Identify which cell holds the provided text, then report its (X, Y) central coordinate. 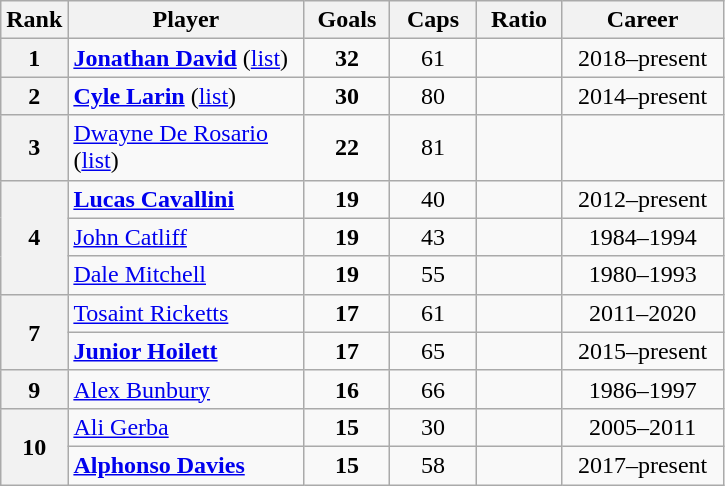
Ali Gerba (186, 427)
Goals (347, 20)
Career (642, 20)
7 (34, 332)
55 (433, 275)
2005–2011 (642, 427)
2012–present (642, 199)
3 (34, 148)
Cyle Larin (list) (186, 96)
John Catliff (186, 237)
Caps (433, 20)
Dale Mitchell (186, 275)
66 (433, 389)
16 (347, 389)
22 (347, 148)
32 (347, 58)
Jonathan David (list) (186, 58)
Rank (34, 20)
1 (34, 58)
10 (34, 446)
2017–present (642, 465)
40 (433, 199)
43 (433, 237)
1984–1994 (642, 237)
Tosaint Ricketts (186, 313)
2014–present (642, 96)
4 (34, 237)
9 (34, 389)
58 (433, 465)
Alex Bunbury (186, 389)
Alphonso Davies (186, 465)
65 (433, 351)
Ratio (519, 20)
Player (186, 20)
2018–present (642, 58)
Dwayne De Rosario (list) (186, 148)
2015–present (642, 351)
80 (433, 96)
2011–2020 (642, 313)
81 (433, 148)
Lucas Cavallini (186, 199)
2 (34, 96)
1980–1993 (642, 275)
Junior Hoilett (186, 351)
1986–1997 (642, 389)
